Locate the cell with the specified text and output its (X, Y) center coordinate. 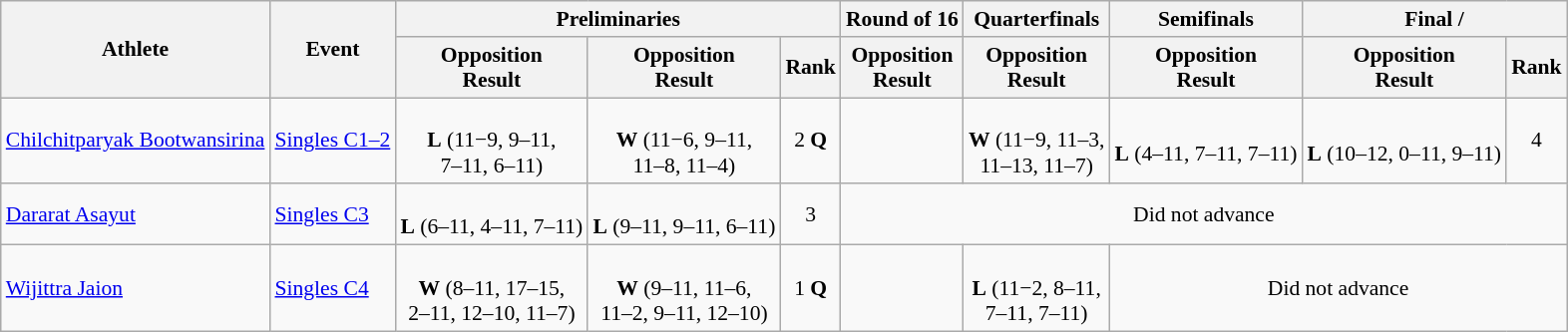
Singles C1–2 (332, 142)
Round of 16 (902, 19)
L (6–11, 4–11, 7–11) (491, 215)
Athlete (136, 50)
2 Q (810, 142)
Chilchitparyak Bootwansirina (136, 142)
L (11−2, 8–11, 7–11, 7–11) (1037, 289)
Final / (1434, 19)
W (11−9, 11–3, 11–13, 11–7) (1037, 142)
Semifinals (1205, 19)
Wijittra Jaion (136, 289)
W (8–11, 17–15, 2–11, 12–10, 11–7) (491, 289)
Singles C3 (332, 215)
4 (1536, 142)
1 Q (810, 289)
Dararat Asayut (136, 215)
L (9–11, 9–11, 6–11) (684, 215)
W (11−6, 9–11, 11–8, 11–4) (684, 142)
W (9–11, 11–6, 11–2, 9–11, 12–10) (684, 289)
Singles C4 (332, 289)
Event (332, 50)
L (11−9, 9–11, 7–11, 6–11) (491, 142)
Quarterfinals (1037, 19)
L (4–11, 7–11, 7–11) (1205, 142)
3 (810, 215)
L (10–12, 0–11, 9–11) (1404, 142)
Preliminaries (618, 19)
